Scan for the cell matching the given text and deliver its (x, y) coordinate at center. 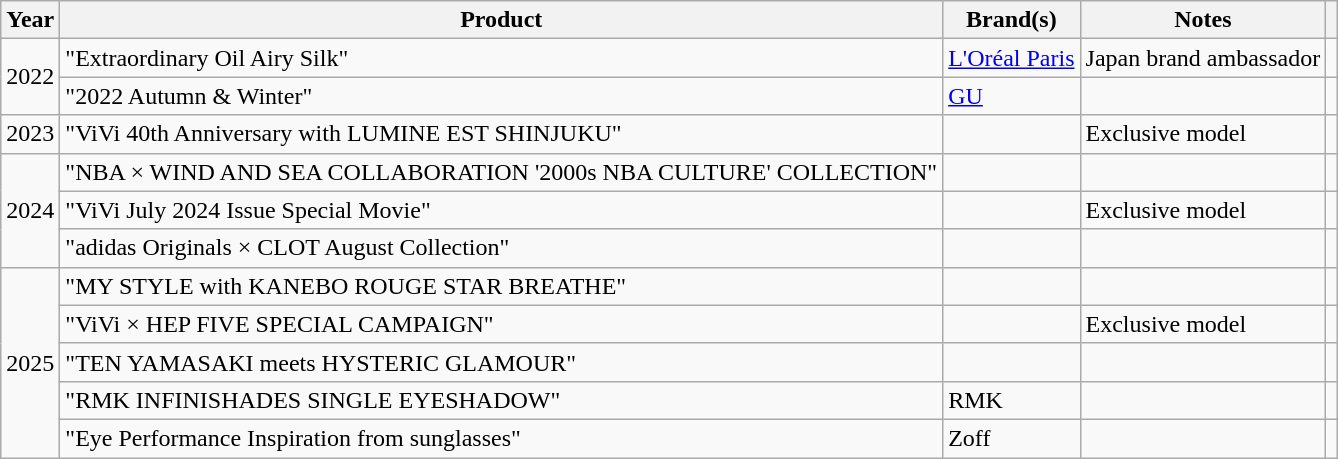
Zoff (1012, 438)
2024 (30, 210)
"adidas Originals × CLOT August Collection" (502, 248)
2022 (30, 77)
"2022 Autumn & Winter" (502, 96)
Brand(s) (1012, 20)
"NBA × WIND AND SEA COLLABORATION '2000s NBA CULTURE' COLLECTION" (502, 172)
"RMK INFINISHADES SINGLE EYESHADOW" (502, 400)
Japan brand ambassador (1203, 58)
RMK (1012, 400)
Notes (1203, 20)
"ViVi 40th Anniversary with LUMINE EST SHINJUKU" (502, 134)
"TEN YAMASAKI meets HYSTERIC GLAMOUR" (502, 362)
"ViVi × HEP FIVE SPECIAL CAMPAIGN" (502, 324)
2023 (30, 134)
"Extraordinary Oil Airy Silk" (502, 58)
Product (502, 20)
"ViVi July 2024 Issue Special Movie" (502, 210)
2025 (30, 362)
"MY STYLE with KANEBO ROUGE STAR BREATHE" (502, 286)
L'Oréal Paris (1012, 58)
"Eye Performance Inspiration from sunglasses" (502, 438)
Year (30, 20)
GU (1012, 96)
